Provide the (X, Y) coordinate of the cell's center where the given text is located.  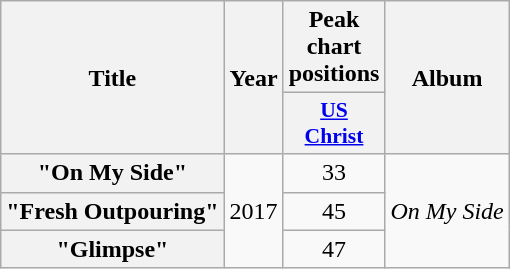
45 (334, 211)
33 (334, 173)
"On My Side" (112, 173)
Year (254, 78)
"Fresh Outpouring" (112, 211)
On My Side (447, 211)
Title (112, 78)
"Glimpse" (112, 249)
47 (334, 249)
Peak chart positions (334, 47)
Album (447, 78)
USChrist (334, 124)
2017 (254, 211)
